Find where the given text appears and provide that cell's center as [x, y] coordinate. 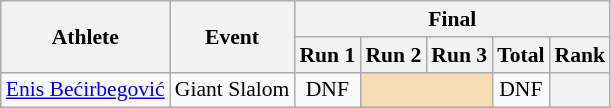
Enis Bećirbegović [86, 90]
Final [452, 19]
Run 2 [393, 55]
Total [520, 55]
Giant Slalom [232, 90]
Rank [580, 55]
Run 3 [459, 55]
Event [232, 36]
Run 1 [327, 55]
Athlete [86, 36]
